For the text-containing cell, return its midpoint in [X, Y] coordinate format. 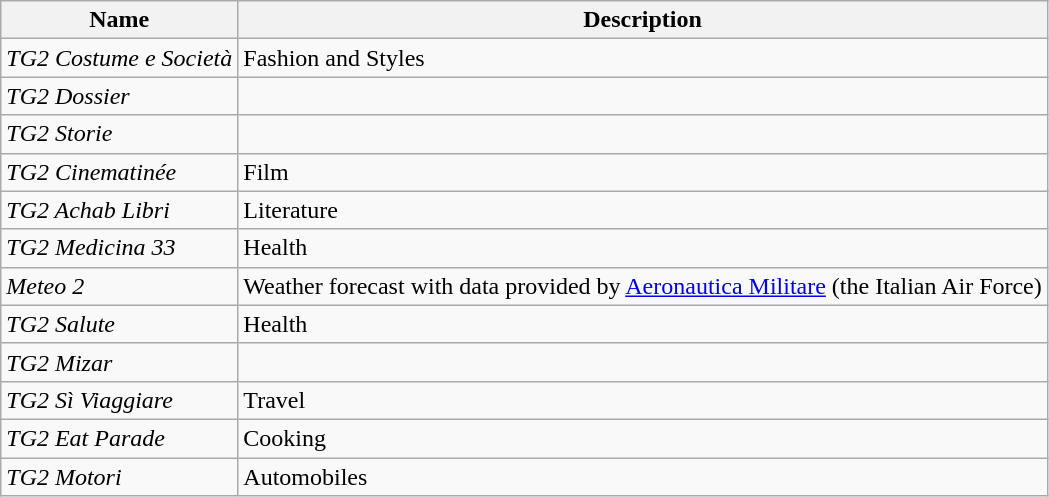
Meteo 2 [120, 286]
Automobiles [643, 477]
TG2 Eat Parade [120, 438]
Travel [643, 400]
TG2 Sì Viaggiare [120, 400]
TG2 Medicina 33 [120, 248]
TG2 Cinematinée [120, 172]
TG2 Mizar [120, 362]
Description [643, 20]
TG2 Storie [120, 134]
Name [120, 20]
Weather forecast with data provided by Aeronautica Militare (the Italian Air Force) [643, 286]
Cooking [643, 438]
TG2 Motori [120, 477]
TG2 Dossier [120, 96]
TG2 Achab Libri [120, 210]
TG2 Salute [120, 324]
Literature [643, 210]
Film [643, 172]
TG2 Costume e Società [120, 58]
Fashion and Styles [643, 58]
